Pinpoint the cell where the given text exists, returning its (x, y) midpoint coordinate. 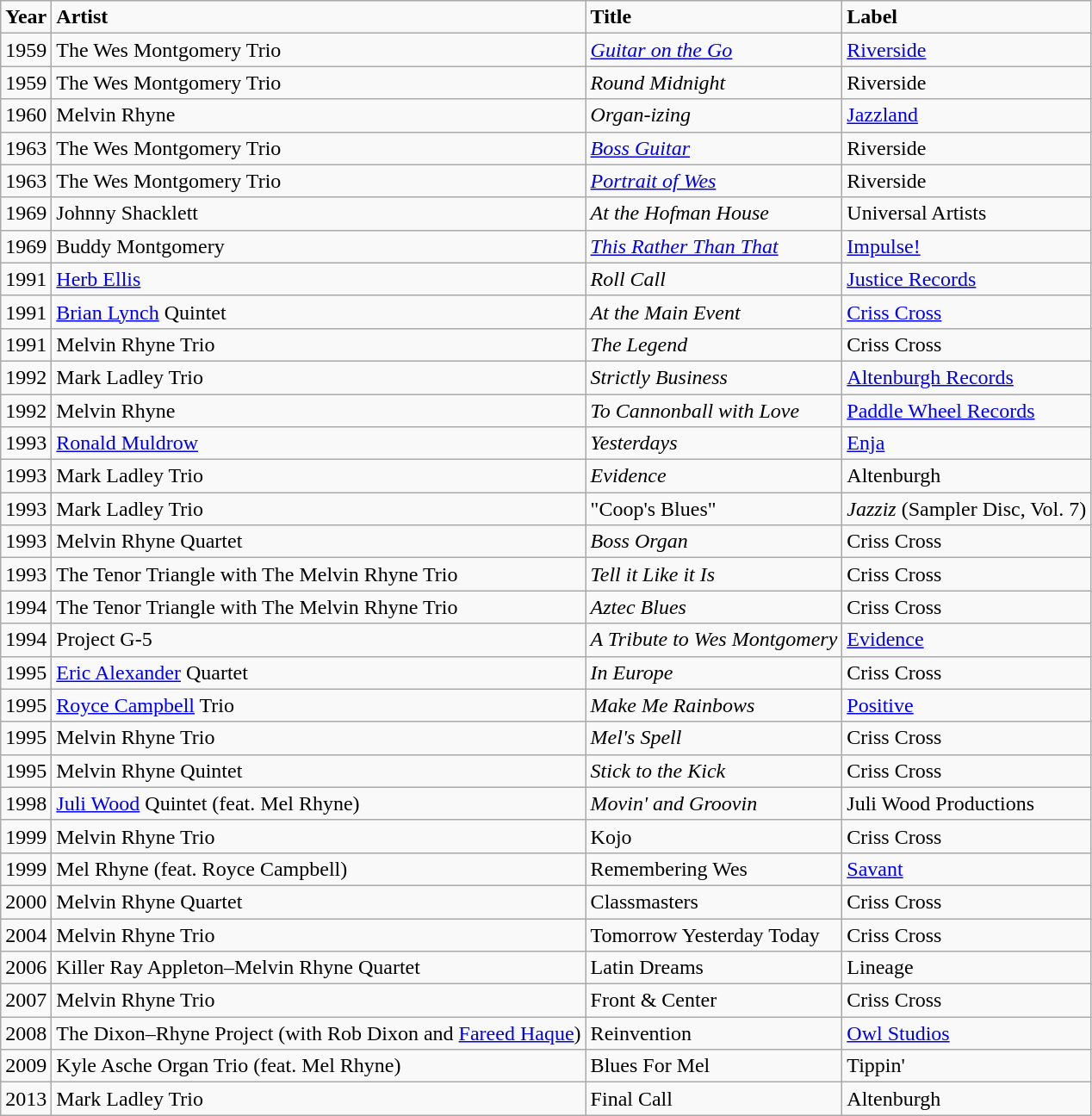
Latin Dreams (714, 968)
At the Main Event (714, 312)
Royce Campbell Trio (319, 705)
2007 (26, 1001)
Juli Wood Quintet (feat. Mel Rhyne) (319, 803)
1960 (26, 115)
Killer Ray Appleton–Melvin Rhyne Quartet (319, 968)
Movin' and Groovin (714, 803)
Universal Artists (966, 214)
Herb Ellis (319, 279)
Make Me Rainbows (714, 705)
Boss Guitar (714, 148)
Buddy Montgomery (319, 246)
Justice Records (966, 279)
At the Hofman House (714, 214)
Front & Center (714, 1001)
Artist (319, 17)
Boss Organ (714, 542)
Round Midnight (714, 83)
Positive (966, 705)
Final Call (714, 1099)
Mel's Spell (714, 738)
2008 (26, 1033)
Strictly Business (714, 377)
Lineage (966, 968)
A Tribute to Wes Montgomery (714, 640)
Reinvention (714, 1033)
Ronald Muldrow (319, 443)
The Legend (714, 344)
Impulse! (966, 246)
Enja (966, 443)
This Rather Than That (714, 246)
Year (26, 17)
Mel Rhyne (feat. Royce Campbell) (319, 869)
In Europe (714, 673)
2013 (26, 1099)
Owl Studios (966, 1033)
Melvin Rhyne Quintet (319, 771)
Label (966, 17)
Jazziz (Sampler Disc, Vol. 7) (966, 509)
Classmasters (714, 902)
Kojo (714, 836)
"Coop's Blues" (714, 509)
Yesterdays (714, 443)
Jazzland (966, 115)
2000 (26, 902)
Tell it Like it Is (714, 574)
Guitar on the Go (714, 50)
Blues For Mel (714, 1066)
2009 (26, 1066)
Savant (966, 869)
Altenburgh Records (966, 377)
Portrait of Wes (714, 181)
Stick to the Kick (714, 771)
Aztec Blues (714, 607)
Johnny Shacklett (319, 214)
To Cannonball with Love (714, 411)
1998 (26, 803)
Roll Call (714, 279)
Eric Alexander Quartet (319, 673)
Juli Wood Productions (966, 803)
2004 (26, 934)
Tippin' (966, 1066)
Organ-izing (714, 115)
Brian Lynch Quintet (319, 312)
Kyle Asche Organ Trio (feat. Mel Rhyne) (319, 1066)
2006 (26, 968)
Remembering Wes (714, 869)
Tomorrow Yesterday Today (714, 934)
Project G-5 (319, 640)
Title (714, 17)
The Dixon–Rhyne Project (with Rob Dixon and Fareed Haque) (319, 1033)
Paddle Wheel Records (966, 411)
